Pinpoint the cell where the given text exists, returning its [X, Y] midpoint coordinate. 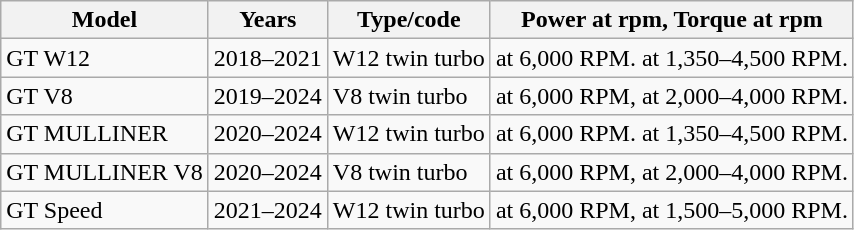
Years [268, 20]
2019–2024 [268, 96]
Model [105, 20]
GT V8 [105, 96]
2018–2021 [268, 58]
GT Speed [105, 210]
Power at rpm, Torque at rpm [672, 20]
2021–2024 [268, 210]
at 6,000 RPM, at 1,500–5,000 RPM. [672, 210]
GT W12 [105, 58]
GT MULLINER V8 [105, 172]
GT MULLINER [105, 134]
Type/code [408, 20]
